Find where the given text appears and provide that cell's center as [x, y] coordinate. 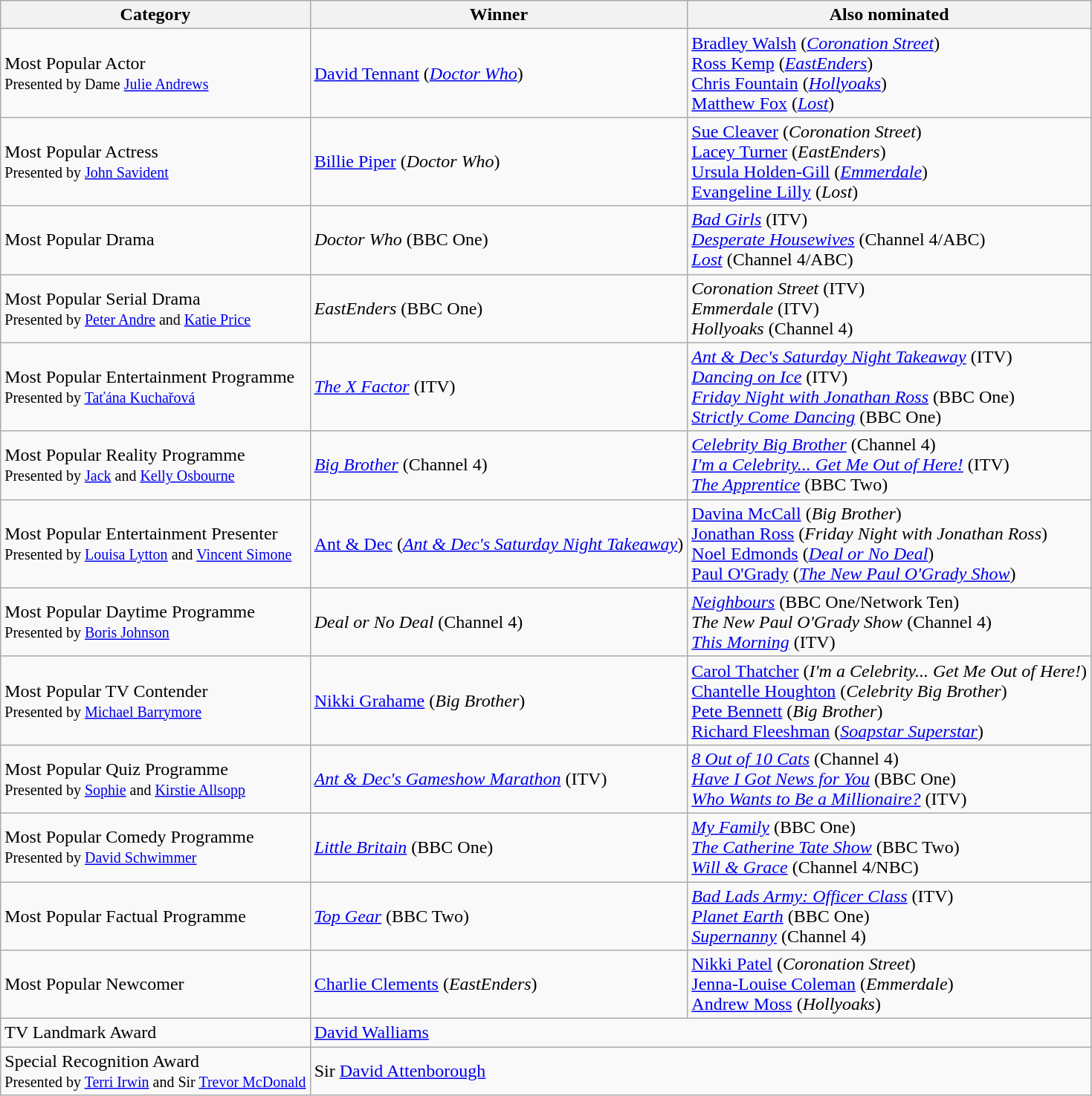
Most Popular Quiz ProgrammePresented by Sophie and Kirstie Allsopp [155, 779]
Most Popular Comedy ProgrammePresented by David Schwimmer [155, 847]
Winner [499, 15]
Ant & Dec's Saturday Night Takeaway (ITV)Dancing on Ice (ITV)Friday Night with Jonathan Ross (BBC One)Strictly Come Dancing (BBC One) [889, 386]
Little Britain (BBC One) [499, 847]
Billie Piper (Doctor Who) [499, 162]
Ant & Dec (Ant & Dec's Saturday Night Takeaway) [499, 544]
Most Popular Reality Programme Presented by Jack and Kelly Osbourne [155, 465]
Davina McCall (Big Brother)Jonathan Ross (Friday Night with Jonathan Ross)Noel Edmonds (Deal or No Deal)Paul O'Grady (The New Paul O'Grady Show) [889, 544]
Most Popular Newcomer [155, 985]
Most Popular Daytime ProgrammePresented by Boris Johnson [155, 622]
Top Gear (BBC Two) [499, 915]
EastEnders (BBC One) [499, 308]
Neighbours (BBC One/Network Ten)The New Paul O'Grady Show (Channel 4)This Morning (ITV) [889, 622]
Nikki Grahame (Big Brother) [499, 700]
David Tennant (Doctor Who) [499, 73]
Bad Lads Army: Officer Class (ITV)Planet Earth (BBC One)Supernanny (Channel 4) [889, 915]
Sue Cleaver (Coronation Street)Lacey Turner (EastEnders)Ursula Holden-Gill (Emmerdale)Evangeline Lilly (Lost) [889, 162]
Doctor Who (BBC One) [499, 240]
Big Brother (Channel 4) [499, 465]
Ant & Dec's Gameshow Marathon (ITV) [499, 779]
Most Popular ActressPresented by John Savident [155, 162]
Most Popular Serial DramaPresented by Peter Andre and Katie Price [155, 308]
Bad Girls (ITV)Desperate Housewives (Channel 4/ABC)Lost (Channel 4/ABC) [889, 240]
Also nominated [889, 15]
Coronation Street (ITV)Emmerdale (ITV)Hollyoaks (Channel 4) [889, 308]
TV Landmark Award [155, 1033]
Nikki Patel (Coronation Street)Jenna-Louise Coleman (Emmerdale)Andrew Moss (Hollyoaks) [889, 985]
Bradley Walsh (Coronation Street)Ross Kemp (EastEnders)Chris Fountain (Hollyoaks)Matthew Fox (Lost) [889, 73]
Most Popular Drama [155, 240]
Most Popular Entertainment Presenter Presented by Louisa Lytton and Vincent Simone [155, 544]
Deal or No Deal (Channel 4) [499, 622]
Category [155, 15]
My Family (BBC One)The Catherine Tate Show (BBC Two)Will & Grace (Channel 4/NBC) [889, 847]
Most Popular Factual Programme [155, 915]
Celebrity Big Brother (Channel 4)I'm a Celebrity... Get Me Out of Here! (ITV)The Apprentice (BBC Two) [889, 465]
Most Popular ActorPresented by Dame Julie Andrews [155, 73]
8 Out of 10 Cats (Channel 4)Have I Got News for You (BBC One)Who Wants to Be a Millionaire? (ITV) [889, 779]
Special Recognition AwardPresented by Terri Irwin and Sir Trevor McDonald [155, 1071]
Sir David Attenborough [700, 1071]
Most Popular TV ContenderPresented by Michael Barrymore [155, 700]
The X Factor (ITV) [499, 386]
Charlie Clements (EastEnders) [499, 985]
David Walliams [700, 1033]
Most Popular Entertainment Programme Presented by Taťána Kuchařová [155, 386]
